Capture the cell that displays the provided text and extract its [x, y] central coordinate. 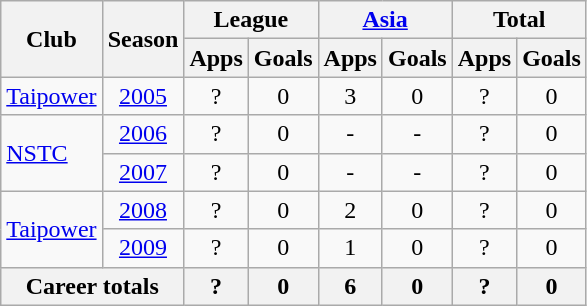
League [251, 20]
2005 [143, 96]
3 [350, 96]
2009 [143, 248]
2 [350, 210]
2006 [143, 134]
2007 [143, 172]
2008 [143, 210]
Career totals [92, 286]
6 [350, 286]
NSTC [52, 153]
Total [519, 20]
1 [350, 248]
Club [52, 39]
Asia [385, 20]
Season [143, 39]
